Output the (X, Y) coordinate of the center of the cell containing the given text.  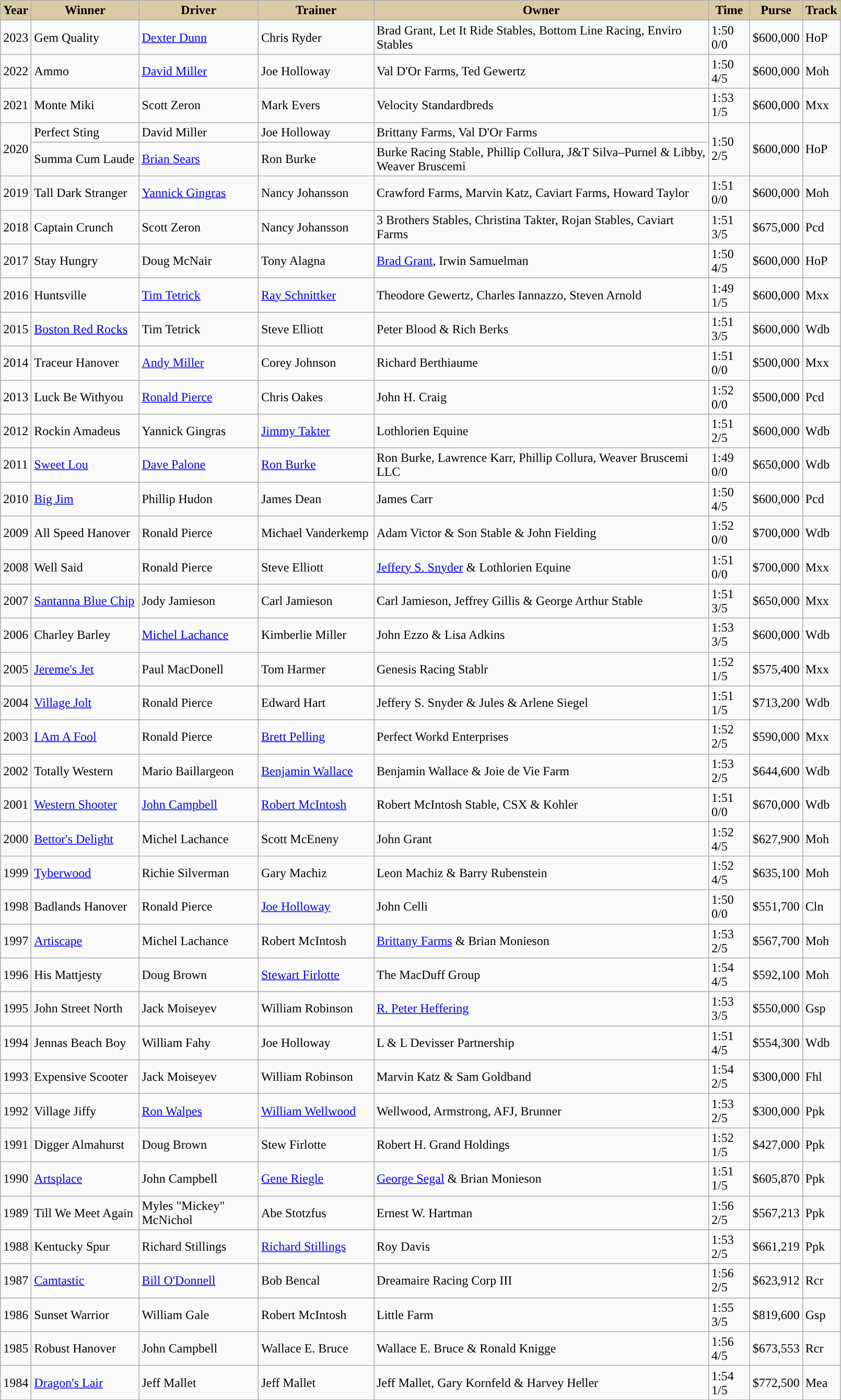
Captain Crunch (85, 227)
Chris Ryder (316, 38)
William Fahy (198, 1043)
Leon Machiz & Barry Rubenstein (541, 872)
1992 (16, 1111)
Stay Hungry (85, 261)
Stew Firlotte (316, 1145)
2011 (16, 465)
$551,700 (776, 907)
$673,553 (776, 1349)
2007 (16, 601)
1999 (16, 872)
Western Shooter (85, 804)
1993 (16, 1077)
2019 (16, 193)
Brad Grant, Irwin Samuelman (541, 261)
1989 (16, 1213)
Paul MacDonell (198, 669)
$427,000 (776, 1145)
Kimberlie Miller (316, 635)
2001 (16, 804)
Year (16, 10)
Tom Harmer (316, 669)
Richard Berthiaume (541, 363)
1:53 1/5 (729, 106)
1:54 4/5 (729, 975)
Till We Meet Again (85, 1213)
Benjamin Wallace (316, 771)
3 Brothers Stables, Christina Takter, Rojan Stables, Caviart Farms (541, 227)
2017 (16, 261)
Track (821, 10)
William Wellwood (316, 1111)
1:51 4/5 (729, 1043)
Rockin Amadeus (85, 431)
Digger Almahurst (85, 1145)
$623,912 (776, 1281)
2022 (16, 71)
2012 (16, 431)
Driver (198, 10)
Luck Be Withyou (85, 397)
1986 (16, 1314)
Little Farm (541, 1314)
Myles "Mickey" McNichol (198, 1213)
Dexter Dunn (198, 38)
1998 (16, 907)
1:51 2/5 (729, 431)
Jimmy Takter (316, 431)
Robert H. Grand Holdings (541, 1145)
Carl Jamieson (316, 601)
All Speed Hanover (85, 533)
1996 (16, 975)
Summa Cum Laude (85, 159)
2013 (16, 397)
1:50 2/5 (729, 149)
Traceur Hanover (85, 363)
$661,219 (776, 1246)
2005 (16, 669)
Gene Riegle (316, 1179)
2023 (16, 38)
George Segal & Brian Monieson (541, 1179)
Kentucky Spur (85, 1246)
$554,300 (776, 1043)
Edward Hart (316, 703)
Val D'Or Farms, Ted Gewertz (541, 71)
Corey Johnson (316, 363)
Robert McIntosh Stable, CSX & Kohler (541, 804)
$550,000 (776, 1009)
Phillip Hudon (198, 499)
John H. Craig (541, 397)
Perfect Workd Enterprises (541, 737)
Marvin Katz & Sam Goldband (541, 1077)
Abe Stotzfus (316, 1213)
Brittany Farms & Brian Monieson (541, 940)
Cln (821, 907)
Wallace E. Bruce & Ronald Knigge (541, 1349)
John Grant (541, 839)
James Carr (541, 499)
Time (729, 10)
Andy Miller (198, 363)
2014 (16, 363)
Sunset Warrior (85, 1314)
1:55 3/5 (729, 1314)
$590,000 (776, 737)
Robust Hanover (85, 1349)
$567,213 (776, 1213)
2000 (16, 839)
1991 (16, 1145)
$819,600 (776, 1314)
Santanna Blue Chip (85, 601)
Dragon's Lair (85, 1382)
Monte Miki (85, 106)
Sweet Lou (85, 465)
2009 (16, 533)
1:49 1/5 (729, 295)
Expensive Scooter (85, 1077)
Stewart Firlotte (316, 975)
Velocity Standardbreds (541, 106)
1:49 0/0 (729, 465)
1985 (16, 1349)
Ron Walpes (198, 1111)
James Dean (316, 499)
Jody Jamieson (198, 601)
Jeffery S. Snyder & Lothlorien Equine (541, 567)
Village Jolt (85, 703)
Benjamin Wallace & Joie de Vie Farm (541, 771)
Michael Vanderkemp (316, 533)
Jennas Beach Boy (85, 1043)
$592,100 (776, 975)
Adam Victor & Son Stable & John Fielding (541, 533)
Totally Western (85, 771)
1997 (16, 940)
$675,000 (776, 227)
Village Jiffy (85, 1111)
1984 (16, 1382)
$772,500 (776, 1382)
Big Jim (85, 499)
John Street North (85, 1009)
Ron Burke, Lawrence Karr, Phillip Collura, Weaver Bruscemi LLC (541, 465)
Wellwood, Armstrong, AFJ, Brunner (541, 1111)
Well Said (85, 567)
Brett Pelling (316, 737)
Wallace E. Bruce (316, 1349)
Artiscape (85, 940)
1:52 2/5 (729, 737)
Huntsville (85, 295)
Ammo (85, 71)
2018 (16, 227)
1987 (16, 1281)
2003 (16, 737)
Genesis Racing Stablr (541, 669)
Tony Alagna (316, 261)
John Ezzo & Lisa Adkins (541, 635)
2006 (16, 635)
Tall Dark Stranger (85, 193)
Bettor's Delight (85, 839)
$644,600 (776, 771)
$670,000 (776, 804)
$605,870 (776, 1179)
William Gale (198, 1314)
Purse (776, 10)
$567,700 (776, 940)
L & L Devisser Partnership (541, 1043)
Brian Sears (198, 159)
2020 (16, 149)
The MacDuff Group (541, 975)
Bill O'Donnell (198, 1281)
2010 (16, 499)
Perfect Sting (85, 132)
1994 (16, 1043)
Dreamaire Racing Corp III (541, 1281)
Carl Jamieson, Jeffrey Gillis & George Arthur Stable (541, 601)
Roy Davis (541, 1246)
1990 (16, 1179)
Theodore Gewertz, Charles Iannazzo, Steven Arnold (541, 295)
Doug McNair (198, 261)
2008 (16, 567)
1:54 2/5 (729, 1077)
Bob Bencal (316, 1281)
2016 (16, 295)
Scott McEneny (316, 839)
Lothlorien Equine (541, 431)
Ray Schnittker (316, 295)
Chris Oakes (316, 397)
John Celli (541, 907)
Owner (541, 10)
2002 (16, 771)
2004 (16, 703)
Brad Grant, Let It Ride Stables, Bottom Line Racing, Enviro Stables (541, 38)
Ernest W. Hartman (541, 1213)
Mea (821, 1382)
Tyberwood (85, 872)
Burke Racing Stable, Phillip Collura, J&T Silva–Purnel & Libby, Weaver Bruscemi (541, 159)
1:56 4/5 (729, 1349)
Badlands Hanover (85, 907)
Charley Barley (85, 635)
Winner (85, 10)
Jeff Mallet, Gary Kornfeld & Harvey Heller (541, 1382)
$635,100 (776, 872)
Trainer (316, 10)
Artsplace (85, 1179)
Crawford Farms, Marvin Katz, Caviart Farms, Howard Taylor (541, 193)
I Am A Fool (85, 737)
$575,400 (776, 669)
$627,900 (776, 839)
Gary Machiz (316, 872)
Peter Blood & Rich Berks (541, 329)
Mark Evers (316, 106)
$713,200 (776, 703)
1995 (16, 1009)
Boston Red Rocks (85, 329)
His Mattjesty (85, 975)
Dave Palone (198, 465)
Mario Baillargeon (198, 771)
Jereme's Jet (85, 669)
Jeffery S. Snyder & Jules & Arlene Siegel (541, 703)
1988 (16, 1246)
R. Peter Heffering (541, 1009)
2021 (16, 106)
Camtastic (85, 1281)
Richie Silverman (198, 872)
Brittany Farms, Val D'Or Farms (541, 132)
Gem Quality (85, 38)
Fhl (821, 1077)
1:54 1/5 (729, 1382)
2015 (16, 329)
